Output the (X, Y) coordinate of the center of the cell containing the given text.  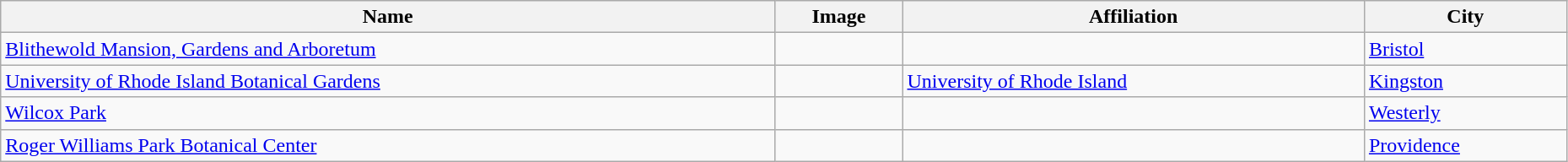
Providence (1465, 145)
Wilcox Park (388, 113)
University of Rhode Island Botanical Gardens (388, 81)
Affiliation (1134, 17)
University of Rhode Island (1134, 81)
City (1465, 17)
Roger Williams Park Botanical Center (388, 145)
Image (838, 17)
Westerly (1465, 113)
Name (388, 17)
Kingston (1465, 81)
Bristol (1465, 49)
Blithewold Mansion, Gardens and Arboretum (388, 49)
